Identify which cell holds the provided text, then report its [x, y] central coordinate. 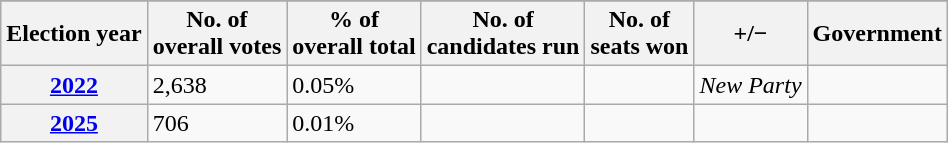
0.05% [354, 85]
% ofoverall total [354, 34]
Government [877, 34]
No. ofcandidates run [503, 34]
0.01% [354, 123]
No. ofseats won [640, 34]
706 [217, 123]
New Party [750, 85]
2025 [74, 123]
2022 [74, 85]
2,638 [217, 85]
No. ofoverall votes [217, 34]
+/− [750, 34]
Election year [74, 34]
